Identify which cell holds the provided text, then report its [x, y] central coordinate. 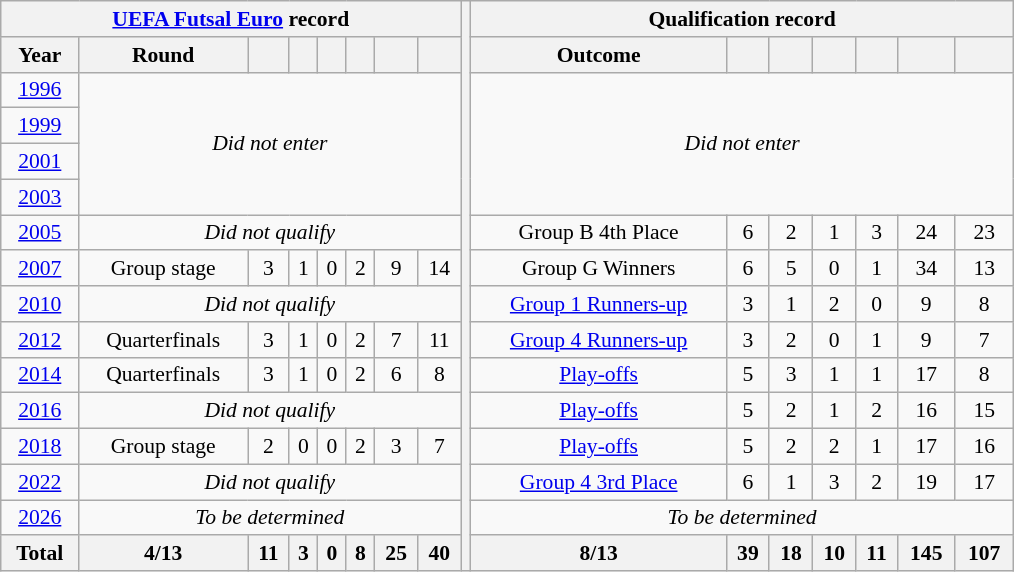
14 [440, 269]
2001 [40, 162]
Round [164, 55]
25 [396, 554]
40 [440, 554]
107 [984, 554]
19 [926, 482]
Group 4 Runners-up [598, 340]
10 [834, 554]
8/13 [598, 554]
2007 [40, 269]
13 [984, 269]
34 [926, 269]
Total [40, 554]
2005 [40, 233]
15 [984, 411]
Group G Winners [598, 269]
2016 [40, 411]
2010 [40, 304]
Year [40, 55]
23 [984, 233]
UEFA Futsal Euro record [231, 19]
2012 [40, 340]
4/13 [164, 554]
1996 [40, 90]
24 [926, 233]
18 [790, 554]
Qualification record [742, 19]
2018 [40, 447]
2026 [40, 518]
Group B 4th Place [598, 233]
Group 1 Runners-up [598, 304]
2003 [40, 197]
2014 [40, 375]
145 [926, 554]
Outcome [598, 55]
39 [748, 554]
2022 [40, 482]
Group 4 3rd Place [598, 482]
1999 [40, 126]
